Return the [X, Y] coordinate for the center point of the cell that contains the specified text.  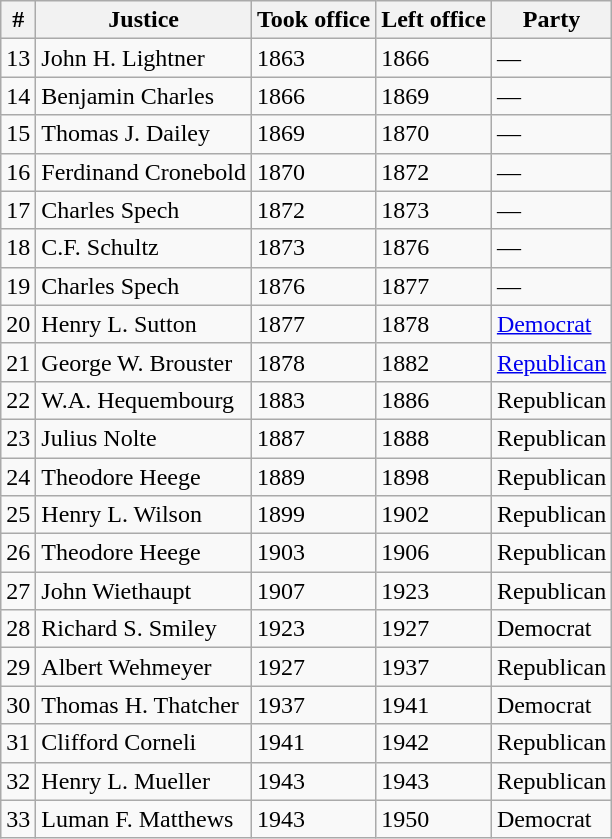
Took office [314, 20]
22 [18, 400]
Richard S. Smiley [144, 629]
Henry L. Sutton [144, 324]
21 [18, 362]
John Wiethaupt [144, 591]
1907 [314, 591]
19 [18, 286]
1889 [314, 477]
1903 [314, 553]
George W. Brouster [144, 362]
Julius Nolte [144, 438]
1887 [314, 438]
Henry L. Wilson [144, 515]
Thomas H. Thatcher [144, 705]
16 [18, 172]
29 [18, 667]
17 [18, 210]
28 [18, 629]
Ferdinand Cronebold [144, 172]
Justice [144, 20]
1902 [434, 515]
Albert Wehmeyer [144, 667]
1886 [434, 400]
1898 [434, 477]
Thomas J. Dailey [144, 134]
Luman F. Matthews [144, 819]
23 [18, 438]
1863 [314, 58]
14 [18, 96]
18 [18, 248]
1883 [314, 400]
1906 [434, 553]
W.A. Hequembourg [144, 400]
15 [18, 134]
13 [18, 58]
Henry L. Mueller [144, 781]
30 [18, 705]
31 [18, 743]
Clifford Corneli [144, 743]
# [18, 20]
32 [18, 781]
27 [18, 591]
Benjamin Charles [144, 96]
20 [18, 324]
1899 [314, 515]
26 [18, 553]
John H. Lightner [144, 58]
1942 [434, 743]
1950 [434, 819]
1888 [434, 438]
33 [18, 819]
1882 [434, 362]
Party [551, 20]
24 [18, 477]
25 [18, 515]
C.F. Schultz [144, 248]
Left office [434, 20]
